Locate the cell with the specified text and output its [x, y] center coordinate. 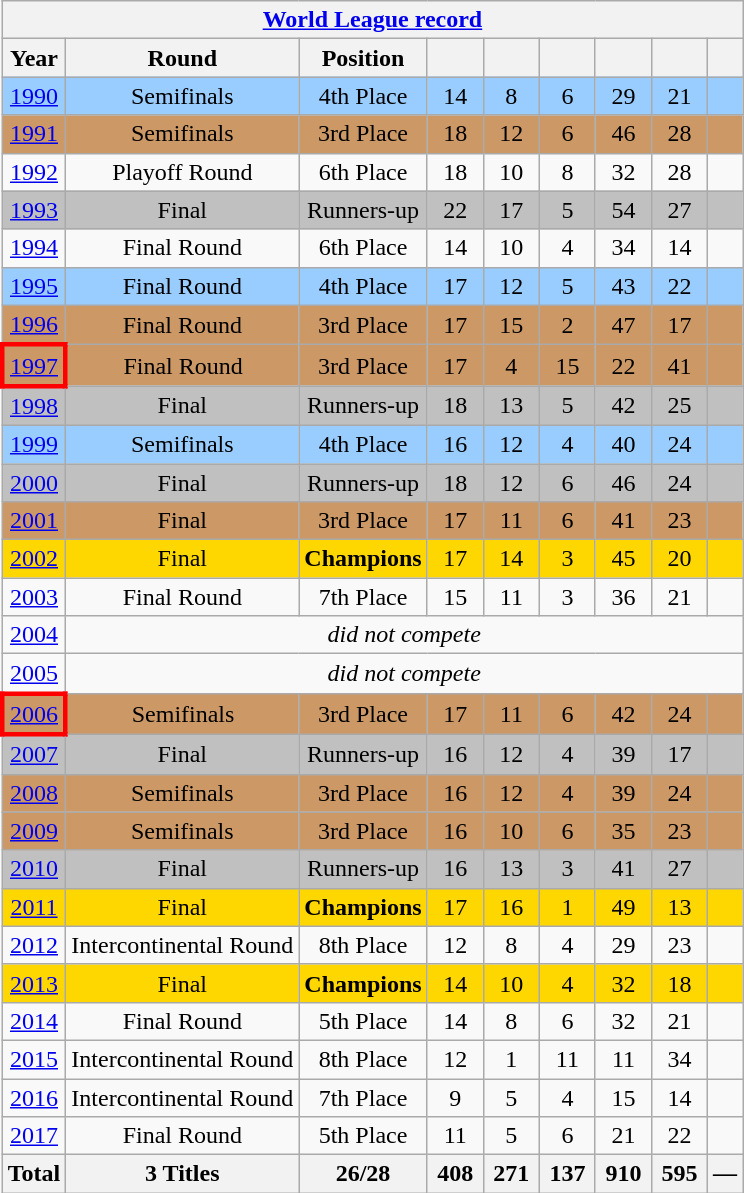
2016 [34, 1097]
— [726, 1174]
54 [623, 210]
47 [623, 325]
43 [623, 286]
20 [679, 559]
408 [455, 1174]
Round [182, 58]
595 [679, 1174]
1995 [34, 286]
35 [623, 831]
1992 [34, 172]
2013 [34, 983]
2000 [34, 483]
2011 [34, 907]
2008 [34, 793]
1997 [34, 366]
World League record [372, 20]
Playoff Round [182, 172]
49 [623, 907]
Position [363, 58]
137 [567, 1174]
2014 [34, 1021]
2007 [34, 754]
1991 [34, 134]
2001 [34, 521]
36 [623, 597]
1998 [34, 406]
2005 [34, 674]
2017 [34, 1136]
910 [623, 1174]
2004 [34, 635]
2009 [34, 831]
9 [455, 1097]
1994 [34, 248]
2003 [34, 597]
1990 [34, 96]
271 [511, 1174]
2012 [34, 945]
40 [623, 444]
1993 [34, 210]
1996 [34, 325]
26/28 [363, 1174]
2015 [34, 1059]
3 Titles [182, 1174]
2010 [34, 869]
Year [34, 58]
1999 [34, 444]
2006 [34, 714]
2002 [34, 559]
Total [34, 1174]
25 [679, 406]
45 [623, 559]
2 [567, 325]
